Detect which cell encompasses the target text, then output its [X, Y] center coordinate. 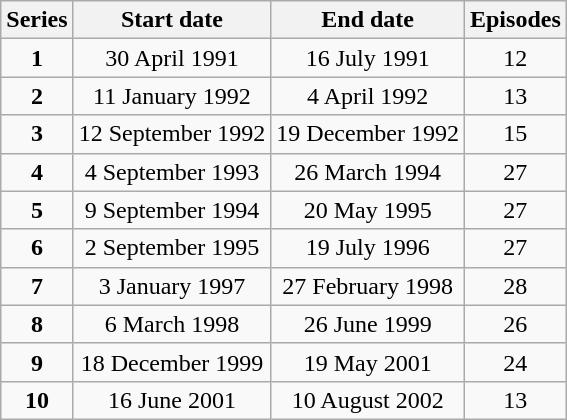
9 [37, 362]
6 March 1998 [172, 324]
5 [37, 210]
6 [37, 248]
19 May 2001 [368, 362]
20 May 1995 [368, 210]
10 [37, 400]
Series [37, 20]
26 [515, 324]
2 [37, 96]
19 December 1992 [368, 134]
30 April 1991 [172, 58]
3 [37, 134]
16 July 1991 [368, 58]
27 February 1998 [368, 286]
11 January 1992 [172, 96]
Start date [172, 20]
4 April 1992 [368, 96]
12 September 1992 [172, 134]
10 August 2002 [368, 400]
7 [37, 286]
4 September 1993 [172, 172]
28 [515, 286]
9 September 1994 [172, 210]
12 [515, 58]
4 [37, 172]
18 December 1999 [172, 362]
26 June 1999 [368, 324]
19 July 1996 [368, 248]
End date [368, 20]
3 January 1997 [172, 286]
16 June 2001 [172, 400]
2 September 1995 [172, 248]
1 [37, 58]
15 [515, 134]
26 March 1994 [368, 172]
8 [37, 324]
Episodes [515, 20]
24 [515, 362]
